Extract the [X, Y] coordinate from the center of the cell holding the provided text.  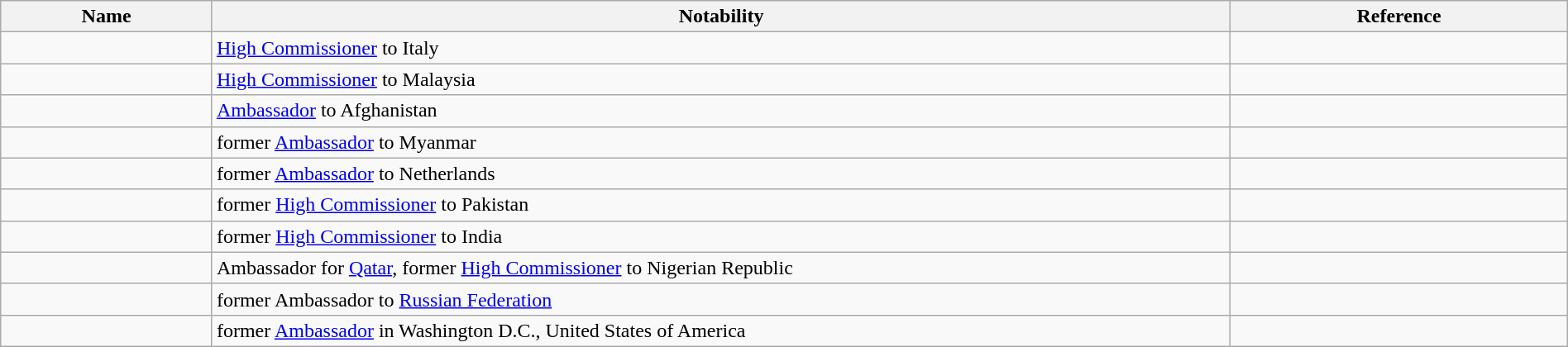
Name [107, 17]
Ambassador to Afghanistan [721, 111]
High Commissioner to Italy [721, 48]
former Ambassador to Myanmar [721, 142]
Ambassador for Qatar, former High Commissioner to Nigerian Republic [721, 268]
former Ambassador in Washington D.C., United States of America [721, 330]
former Ambassador to Russian Federation [721, 299]
former High Commissioner to Pakistan [721, 205]
former Ambassador to Netherlands [721, 173]
Reference [1399, 17]
former High Commissioner to India [721, 236]
Notability [721, 17]
High Commissioner to Malaysia [721, 79]
